Determine the (x, y) coordinate at the center of the cell enclosing the given text.  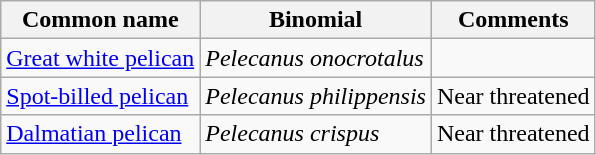
Spot-billed pelican (100, 96)
Comments (513, 20)
Dalmatian pelican (100, 134)
Pelecanus onocrotalus (316, 58)
Pelecanus crispus (316, 134)
Great white pelican (100, 58)
Pelecanus philippensis (316, 96)
Common name (100, 20)
Binomial (316, 20)
